Scan for the cell matching the given text and deliver its [X, Y] coordinate at center. 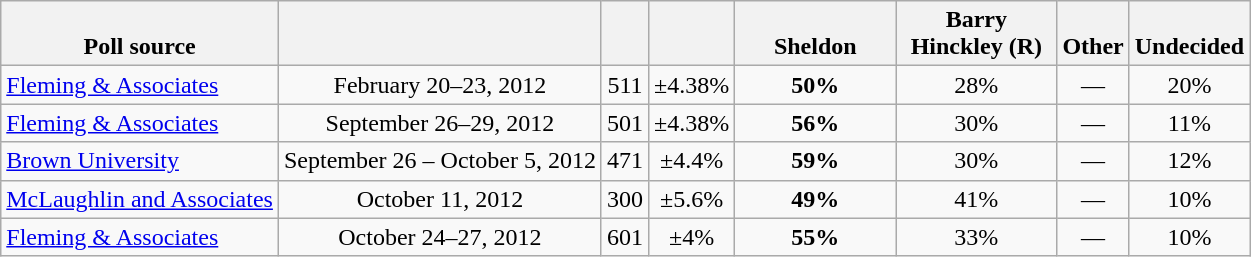
BarryHinckley (R) [976, 34]
February 20–23, 2012 [440, 85]
55% [816, 237]
Brown University [140, 161]
Other [1093, 34]
September 26–29, 2012 [440, 123]
Poll source [140, 34]
56% [816, 123]
McLaughlin and Associates [140, 199]
33% [976, 237]
Undecided [1189, 34]
59% [816, 161]
September 26 – October 5, 2012 [440, 161]
28% [976, 85]
11% [1189, 123]
20% [1189, 85]
±4% [691, 237]
October 11, 2012 [440, 199]
Sheldon [816, 34]
41% [976, 199]
501 [624, 123]
±4.4% [691, 161]
49% [816, 199]
601 [624, 237]
October 24–27, 2012 [440, 237]
471 [624, 161]
511 [624, 85]
300 [624, 199]
50% [816, 85]
12% [1189, 161]
±5.6% [691, 199]
